From the cell containing the given text, extract its center point as [X, Y] coordinate. 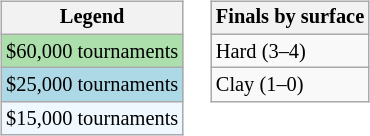
$15,000 tournaments [92, 119]
Legend [92, 18]
Clay (1–0) [290, 85]
$25,000 tournaments [92, 85]
$60,000 tournaments [92, 51]
Hard (3–4) [290, 51]
Finals by surface [290, 18]
